Identify which cell holds the provided text, then report its (X, Y) central coordinate. 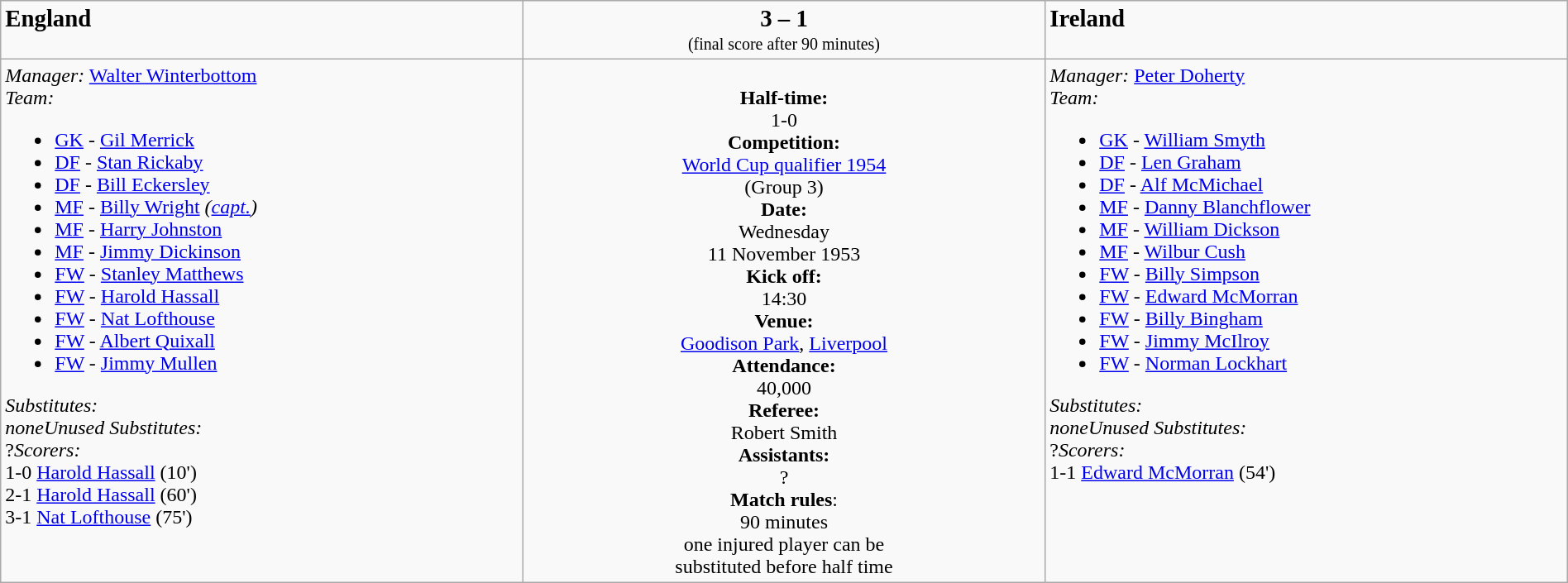
Ireland (1307, 30)
England (262, 30)
3 – 1(final score after 90 minutes) (784, 30)
